Return the [X, Y] coordinate for the center point of the cell that contains the specified text.  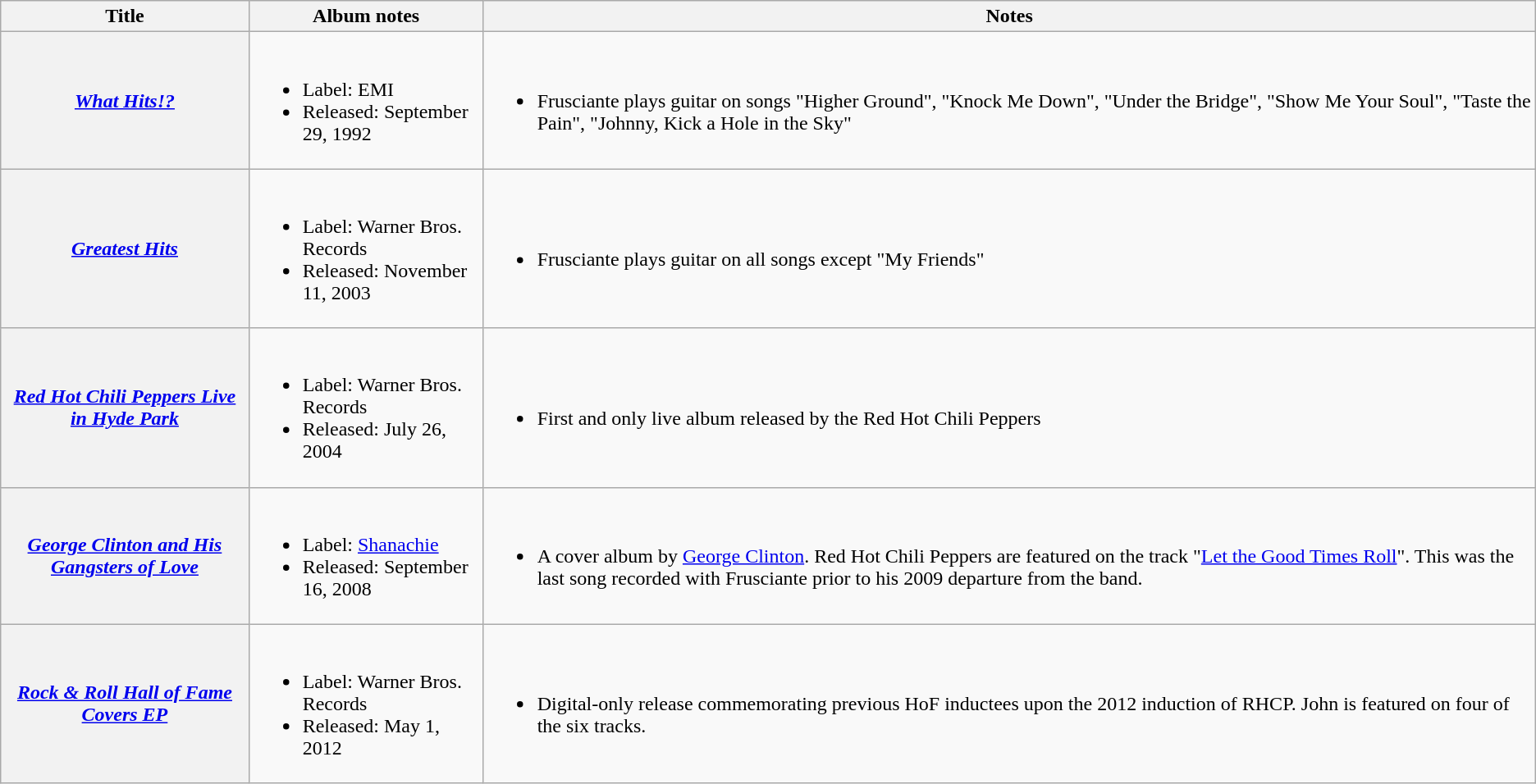
Label: Warner Bros. RecordsReleased: July 26, 2004 [366, 408]
Label: ShanachieReleased: September 16, 2008 [366, 556]
Title [125, 16]
Digital-only release commemorating previous HoF inductees upon the 2012 induction of RHCP. John is featured on four of the six tracks. [1009, 704]
First and only live album released by the Red Hot Chili Peppers [1009, 408]
Label: Warner Bros. RecordsReleased: November 11, 2003 [366, 248]
Notes [1009, 16]
George Clinton and His Gangsters of Love [125, 556]
Rock & Roll Hall of Fame Covers EP [125, 704]
Red Hot Chili Peppers Live in Hyde Park [125, 408]
Greatest Hits [125, 248]
Label: Warner Bros. RecordsReleased: May 1, 2012 [366, 704]
Album notes [366, 16]
Frusciante plays guitar on all songs except "My Friends" [1009, 248]
What Hits!? [125, 100]
Label: EMIReleased: September 29, 1992 [366, 100]
